Identify which cell holds the provided text, then report its (X, Y) central coordinate. 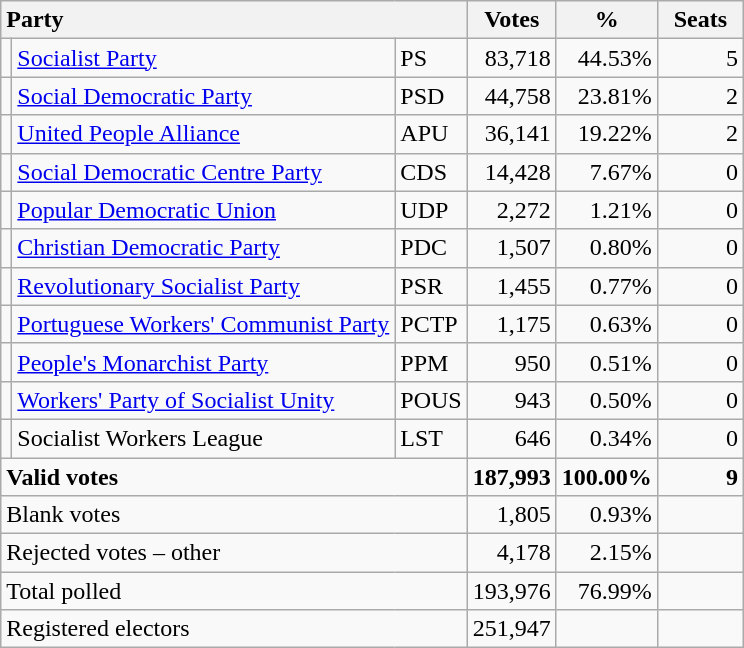
Votes (512, 20)
0.77% (606, 286)
100.00% (606, 477)
19.22% (606, 134)
PSR (431, 286)
4,178 (512, 553)
Workers' Party of Socialist Unity (204, 400)
Popular Democratic Union (204, 210)
PCTP (431, 324)
943 (512, 400)
PPM (431, 362)
44.53% (606, 58)
Christian Democratic Party (204, 248)
0.50% (606, 400)
Valid votes (234, 477)
Blank votes (234, 515)
Seats (700, 20)
36,141 (512, 134)
% (606, 20)
0.80% (606, 248)
PSD (431, 96)
14,428 (512, 172)
Socialist Party (204, 58)
193,976 (512, 591)
PDC (431, 248)
Socialist Workers League (204, 438)
Social Democratic Centre Party (204, 172)
1.21% (606, 210)
7.67% (606, 172)
646 (512, 438)
2,272 (512, 210)
2.15% (606, 553)
United People Alliance (204, 134)
Total polled (234, 591)
0.93% (606, 515)
POUS (431, 400)
Registered electors (234, 629)
1,805 (512, 515)
1,455 (512, 286)
187,993 (512, 477)
People's Monarchist Party (204, 362)
0.51% (606, 362)
950 (512, 362)
CDS (431, 172)
44,758 (512, 96)
Rejected votes – other (234, 553)
5 (700, 58)
Portuguese Workers' Communist Party (204, 324)
76.99% (606, 591)
83,718 (512, 58)
1,507 (512, 248)
Social Democratic Party (204, 96)
1,175 (512, 324)
0.63% (606, 324)
0.34% (606, 438)
Party (234, 20)
APU (431, 134)
23.81% (606, 96)
Revolutionary Socialist Party (204, 286)
UDP (431, 210)
9 (700, 477)
251,947 (512, 629)
PS (431, 58)
LST (431, 438)
